Detect which cell encompasses the target text, then output its (x, y) center coordinate. 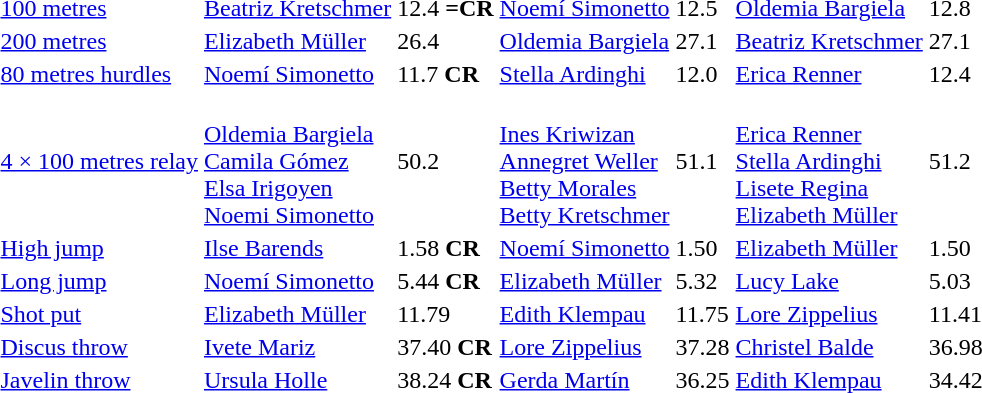
1.50 (702, 248)
Erica Renner (829, 74)
Ivete Mariz (297, 347)
26.4 (446, 41)
Stella Ardinghi (584, 74)
37.28 (702, 347)
Beatriz Kretschmer (829, 41)
11.7 CR (446, 74)
27.1 (702, 41)
Oldemia BargielaCamila GómezElsa IrigoyenNoemi Simonetto (297, 161)
Ilse Barends (297, 248)
Lucy Lake (829, 281)
Christel Balde (829, 347)
37.40 CR (446, 347)
50.2 (446, 161)
Oldemia Bargiela (584, 41)
Ines KriwizanAnnegret WellerBetty MoralesBetty Kretschmer (584, 161)
11.75 (702, 314)
11.79 (446, 314)
51.1 (702, 161)
1.58 CR (446, 248)
Erica RennerStella ArdinghiLisete ReginaElizabeth Müller (829, 161)
Edith Klempau (584, 314)
5.44 CR (446, 281)
12.0 (702, 74)
5.32 (702, 281)
